Return the [X, Y] coordinate for the center point of the cell that contains the specified text.  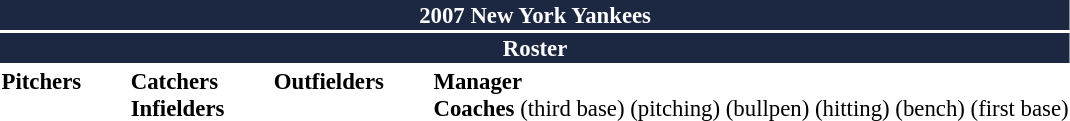
Roster [535, 48]
2007 New York Yankees [535, 15]
